Return [x, y] of the center of cell containing provided text 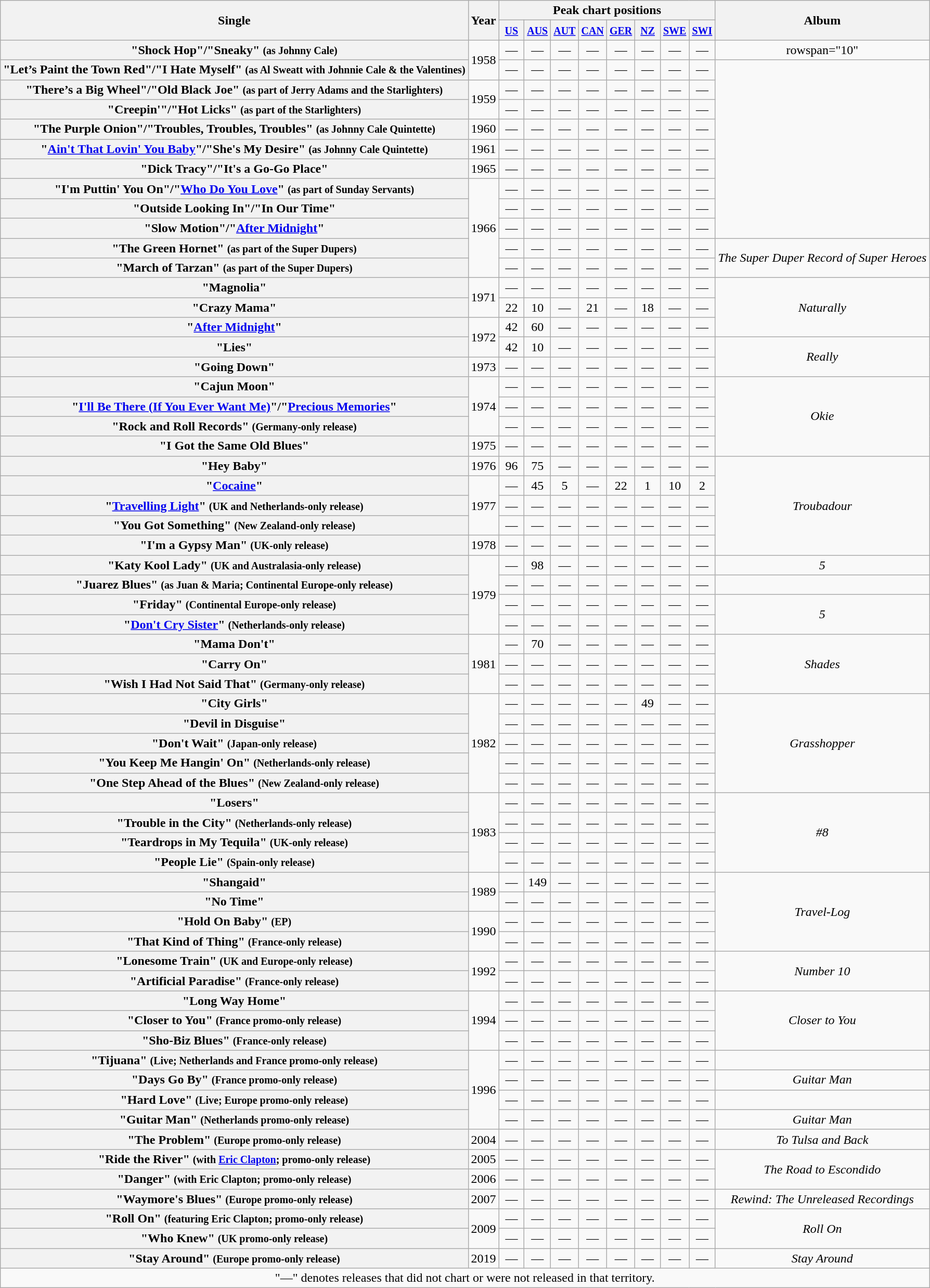
"Hold On Baby" (EP) [234, 922]
"Roll On" (featuring Eric Clapton; promo-only release) [234, 1219]
Year [484, 20]
Okie [822, 416]
"Let’s Paint the Town Red"/"I Hate Myself" (as Al Sweatt with Johnnie Cale & the Valentines) [234, 70]
"Stay Around" (Europe promo-only release) [234, 1258]
"I'll Be There (If You Ever Want Me)"/"Precious Memories" [234, 406]
98 [538, 565]
"Magnolia" [234, 288]
"Shangaid" [234, 882]
Closer to You [822, 1021]
Album [822, 20]
1990 [484, 932]
"Travelling Light" (UK and Netherlands-only release) [234, 505]
"Trouble in the City" (Netherlands-only release) [234, 822]
18 [648, 308]
"Artificial Paradise" (France-only release) [234, 981]
Shades [822, 664]
1966 [484, 228]
"Ain't That Lovin' You Baby"/"She's My Desire" (as Johnny Cale Quintette) [234, 149]
To Tulsa and Back [822, 1139]
"Crazy Mama" [234, 308]
1978 [484, 545]
"The Green Hornet" (as part of the Super Dupers) [234, 248]
1975 [484, 446]
"City Girls" [234, 704]
1981 [484, 664]
"Closer to You" (France promo-only release) [234, 1021]
"Days Go By" (France promo-only release) [234, 1080]
"I Got the Same Old Blues" [234, 446]
#8 [822, 832]
Peak chart positions [607, 10]
2 [702, 486]
"Rock and Roll Records" (Germany-only release) [234, 426]
"The Problem" (Europe promo-only release) [234, 1139]
"After Midnight" [234, 327]
96 [512, 466]
"Waymore's Blues" (Europe promo-only release) [234, 1198]
"You Got Something" (New Zealand-only release) [234, 525]
"Hey Baby" [234, 466]
"I'm a Gypsy Man" (UK-only release) [234, 545]
"I'm Puttin' You On"/"Who Do You Love" (as part of Sunday Servants) [234, 188]
60 [538, 327]
"Teardrops in My Tequila" (UK-only release) [234, 842]
1961 [484, 149]
"You Keep Me Hangin' On" (Netherlands-only release) [234, 763]
SWI [702, 30]
Single [234, 20]
"People Lie" (Spain-only release) [234, 862]
2019 [484, 1258]
1992 [484, 971]
2006 [484, 1179]
45 [538, 486]
"Lies" [234, 347]
"Lonesome Train" (UK and Europe-only release) [234, 961]
1996 [484, 1090]
"Hard Love" (Live; Europe promo-only release) [234, 1100]
"Mama Don't" [234, 644]
"One Step Ahead of the Blues" (New Zealand-only release) [234, 783]
1958 [484, 60]
"That Kind of Thing" (France-only release) [234, 941]
The Road to Escondido [822, 1169]
1994 [484, 1021]
149 [538, 882]
"Katy Kool Lady" (UK and Australasia-only release) [234, 565]
"Danger" (with Eric Clapton; promo-only release) [234, 1179]
"Who Knew" (UK promo-only release) [234, 1239]
"Going Down" [234, 367]
NZ [648, 30]
"No Time" [234, 902]
"Outside Looking In"/"In Our Time" [234, 208]
2005 [484, 1159]
AUS [538, 30]
Really [822, 357]
2004 [484, 1139]
1976 [484, 466]
"The Purple Onion"/"Troubles, Troubles, Troubles" (as Johnny Cale Quintette) [234, 129]
"Devil in Disguise" [234, 723]
Number 10 [822, 971]
"Shock Hop"/"Sneaky" (as Johnny Cale) [234, 50]
"Don't Cry Sister" (Netherlands-only release) [234, 624]
SWE [675, 30]
Roll On [822, 1229]
Troubadour [822, 505]
"Slow Motion"/"After Midnight" [234, 228]
70 [538, 644]
1971 [484, 298]
2009 [484, 1229]
1979 [484, 594]
1965 [484, 169]
GER [621, 30]
1 [648, 486]
"There’s a Big Wheel"/"Old Black Joe" (as part of Jerry Adams and the Starlighters) [234, 90]
1960 [484, 129]
"Friday" (Continental Europe-only release) [234, 605]
75 [538, 466]
"Tijuana" (Live; Netherlands and France promo-only release) [234, 1060]
1959 [484, 99]
1989 [484, 892]
"Long Way Home" [234, 1001]
The Super Duper Record of Super Heroes [822, 258]
49 [648, 704]
"Wish I Had Not Said That" (Germany-only release) [234, 684]
2007 [484, 1198]
1973 [484, 367]
1974 [484, 406]
rowspan="10" [822, 50]
AUT [565, 30]
21 [592, 308]
1983 [484, 832]
"Cajun Moon" [234, 387]
CAN [592, 30]
"Don't Wait" (Japan-only release) [234, 743]
"Carry On" [234, 664]
Travel-Log [822, 912]
Stay Around [822, 1258]
"Ride the River" (with Eric Clapton; promo-only release) [234, 1159]
1972 [484, 337]
"Losers" [234, 802]
US [512, 30]
Rewind: The Unreleased Recordings [822, 1198]
"Dick Tracy"/"It's a Go-Go Place" [234, 169]
"Guitar Man" (Netherlands promo-only release) [234, 1119]
1977 [484, 505]
Naturally [822, 308]
"Sho-Biz Blues" (France-only release) [234, 1040]
"Juarez Blues" (as Juan & Maria; Continental Europe-only release) [234, 585]
"March of Tarzan" (as part of the Super Dupers) [234, 268]
Grasshopper [822, 743]
"—" denotes releases that did not chart or were not released in that territory. [465, 1278]
1982 [484, 743]
"Creepin'"/"Hot Licks" (as part of the Starlighters) [234, 109]
"Cocaine" [234, 486]
